Detect which cell encompasses the target text, then output its (X, Y) center coordinate. 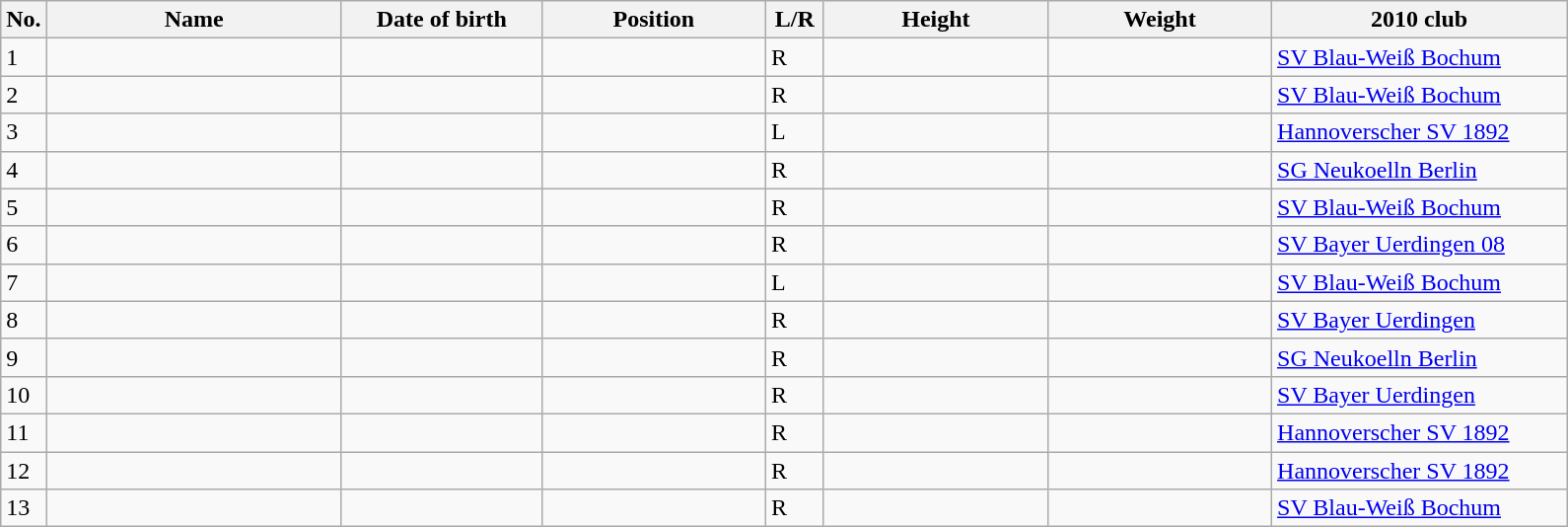
11 (24, 432)
13 (24, 508)
Position (653, 20)
1 (24, 57)
7 (24, 282)
Date of birth (442, 20)
2 (24, 95)
5 (24, 207)
10 (24, 395)
Height (935, 20)
9 (24, 357)
8 (24, 320)
L/R (795, 20)
SV Bayer Uerdingen 08 (1420, 245)
Name (193, 20)
6 (24, 245)
Weight (1160, 20)
12 (24, 471)
No. (24, 20)
4 (24, 170)
3 (24, 132)
2010 club (1420, 20)
